Find where the given text appears and provide that cell's center as [x, y] coordinate. 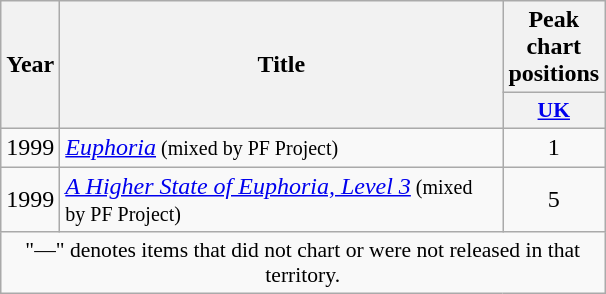
5 [554, 198]
Peak chart positions [554, 47]
1 [554, 147]
"—" denotes items that did not chart or were not released in that territory. [303, 262]
Year [30, 65]
Title [282, 65]
UK [554, 111]
A Higher State of Euphoria, Level 3 (mixed by PF Project) [282, 198]
Euphoria (mixed by PF Project) [282, 147]
